Return the (x, y) coordinate for the center point of the cell that contains the specified text.  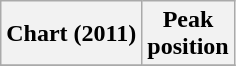
Chart (2011) (72, 34)
Peakposition (188, 34)
